Scan for the cell matching the given text and deliver its (X, Y) coordinate at center. 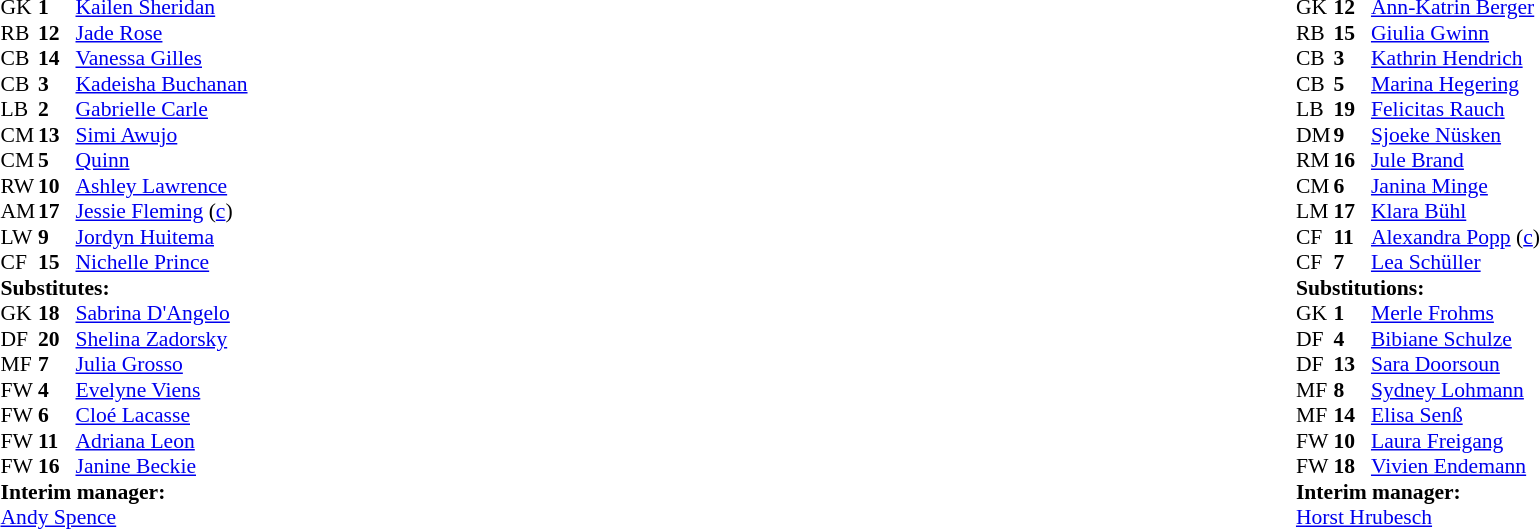
Jessie Fleming (c) (162, 211)
DM (1315, 135)
Cloé Lacasse (162, 415)
19 (1352, 109)
LW (19, 237)
Adriana Leon (162, 441)
Nichelle Prince (162, 263)
Jade Rose (162, 33)
8 (1352, 390)
Gabrielle Carle (162, 109)
Ashley Lawrence (162, 186)
Julia Grosso (162, 365)
RM (1315, 161)
LM (1315, 211)
Kadeisha Buchanan (162, 84)
Vanessa Gilles (162, 59)
RW (19, 186)
1 (1352, 313)
Interim manager: (124, 492)
Jordyn Huitema (162, 237)
Evelyne Viens (162, 390)
Simi Awujo (162, 135)
Sabrina D'Angelo (162, 313)
Shelina Zadorsky (162, 339)
12 (57, 33)
Janine Beckie (162, 467)
AM (19, 211)
2 (57, 109)
20 (57, 339)
Quinn (162, 161)
Substitutes: (124, 288)
